Identify which cell holds the provided text, then report its [X, Y] central coordinate. 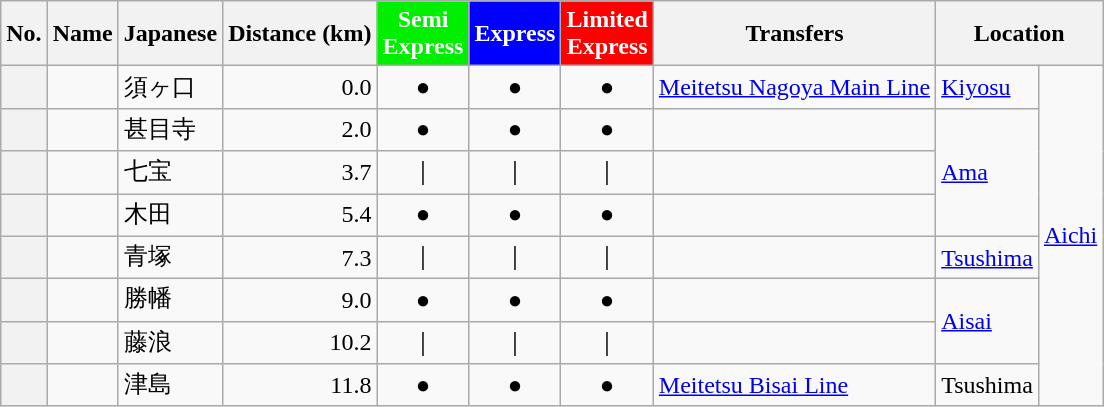
Location [1020, 34]
甚目寺 [170, 130]
Limited Express [607, 34]
青塚 [170, 258]
須ヶ口 [170, 88]
9.0 [300, 300]
2.0 [300, 130]
0.0 [300, 88]
藤浪 [170, 342]
Kiyosu [988, 88]
Semi Express [423, 34]
Distance (km) [300, 34]
7.3 [300, 258]
5.4 [300, 216]
Aisai [988, 322]
Transfers [794, 34]
No. [24, 34]
Meitetsu Bisai Line [794, 386]
Japanese [170, 34]
七宝 [170, 172]
3.7 [300, 172]
11.8 [300, 386]
勝幡 [170, 300]
木田 [170, 216]
Meitetsu Nagoya Main Line [794, 88]
津島 [170, 386]
Aichi [1070, 236]
Name [82, 34]
Ama [988, 172]
10.2 [300, 342]
Express [515, 34]
